Pinpoint the cell where the given text exists, returning its [X, Y] midpoint coordinate. 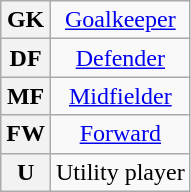
Midfielder [120, 96]
GK [26, 20]
DF [26, 58]
Defender [120, 58]
Utility player [120, 172]
MF [26, 96]
U [26, 172]
Goalkeeper [120, 20]
Forward [120, 134]
FW [26, 134]
